Search for the cell housing the specified text and yield its (X, Y) center coordinate. 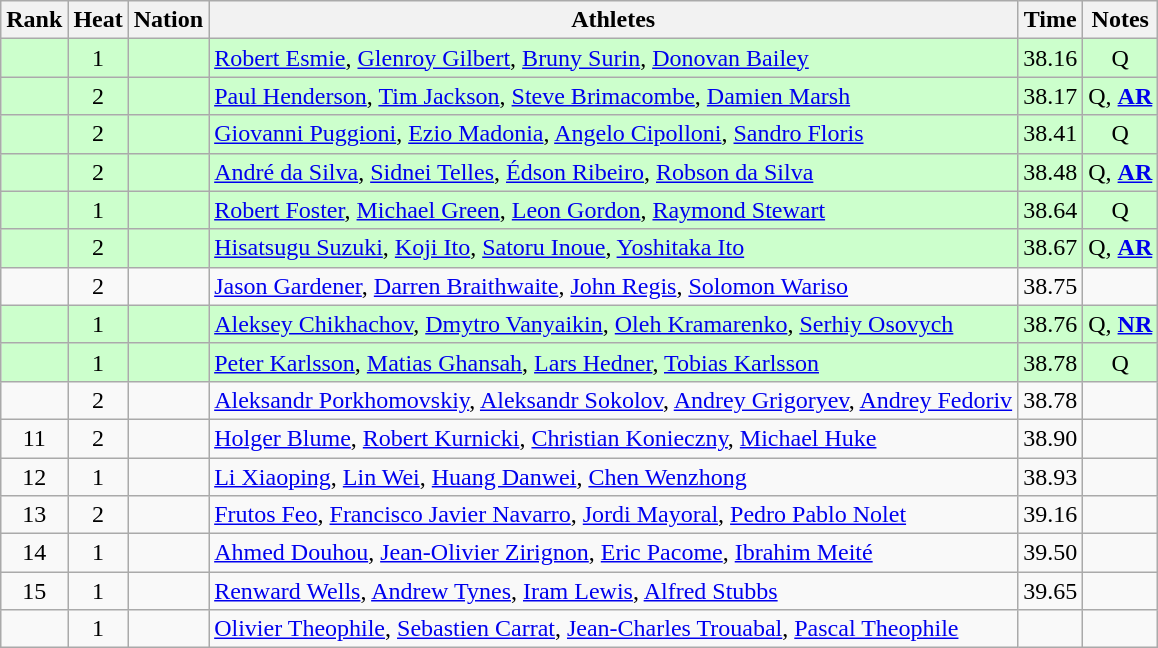
Holger Blume, Robert Kurnicki, Christian Konieczny, Michael Huke (614, 438)
Nation (168, 20)
Li Xiaoping, Lin Wei, Huang Danwei, Chen Wenzhong (614, 477)
Athletes (614, 20)
38.75 (1050, 286)
38.93 (1050, 477)
38.16 (1050, 58)
38.67 (1050, 248)
Q, NR (1120, 324)
Hisatsugu Suzuki, Koji Ito, Satoru Inoue, Yoshitaka Ito (614, 248)
39.65 (1050, 591)
Olivier Theophile, Sebastien Carrat, Jean-Charles Trouabal, Pascal Theophile (614, 629)
Jason Gardener, Darren Braithwaite, John Regis, Solomon Wariso (614, 286)
13 (34, 515)
12 (34, 477)
Rank (34, 20)
Paul Henderson, Tim Jackson, Steve Brimacombe, Damien Marsh (614, 96)
Notes (1120, 20)
38.76 (1050, 324)
Time (1050, 20)
Aleksandr Porkhomovskiy, Aleksandr Sokolov, Andrey Grigoryev, Andrey Fedoriv (614, 400)
Heat (98, 20)
15 (34, 591)
14 (34, 553)
Aleksey Chikhachov, Dmytro Vanyaikin, Oleh Kramarenko, Serhiy Osovych (614, 324)
Giovanni Puggioni, Ezio Madonia, Angelo Cipolloni, Sandro Floris (614, 134)
39.50 (1050, 553)
39.16 (1050, 515)
38.64 (1050, 210)
Renward Wells, Andrew Tynes, Iram Lewis, Alfred Stubbs (614, 591)
Frutos Feo, Francisco Javier Navarro, Jordi Mayoral, Pedro Pablo Nolet (614, 515)
38.90 (1050, 438)
11 (34, 438)
Ahmed Douhou, Jean-Olivier Zirignon, Eric Pacome, Ibrahim Meité (614, 553)
Robert Esmie, Glenroy Gilbert, Bruny Surin, Donovan Bailey (614, 58)
38.17 (1050, 96)
38.41 (1050, 134)
Peter Karlsson, Matias Ghansah, Lars Hedner, Tobias Karlsson (614, 362)
Robert Foster, Michael Green, Leon Gordon, Raymond Stewart (614, 210)
38.48 (1050, 172)
André da Silva, Sidnei Telles, Édson Ribeiro, Robson da Silva (614, 172)
